Scan for the cell matching the given text and deliver its [X, Y] coordinate at center. 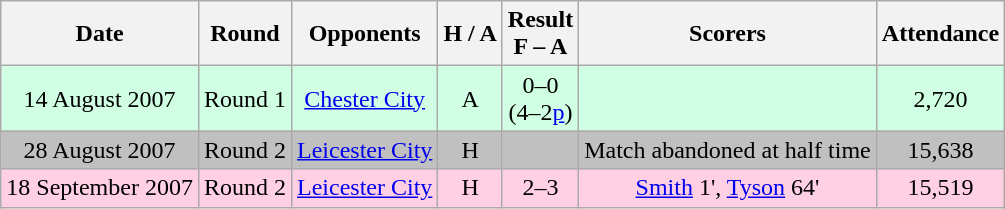
2–3 [540, 188]
0–0(4–2p) [540, 98]
28 August 2007 [100, 150]
A [470, 98]
ResultF – A [540, 34]
Opponents [365, 34]
Round 1 [244, 98]
14 August 2007 [100, 98]
18 September 2007 [100, 188]
Match abandoned at half time [728, 150]
Date [100, 34]
Attendance [940, 34]
Chester City [365, 98]
Smith 1', Tyson 64' [728, 188]
2,720 [940, 98]
15,519 [940, 188]
15,638 [940, 150]
Round [244, 34]
Scorers [728, 34]
H / A [470, 34]
